From the cell containing the given text, extract its center point as [X, Y] coordinate. 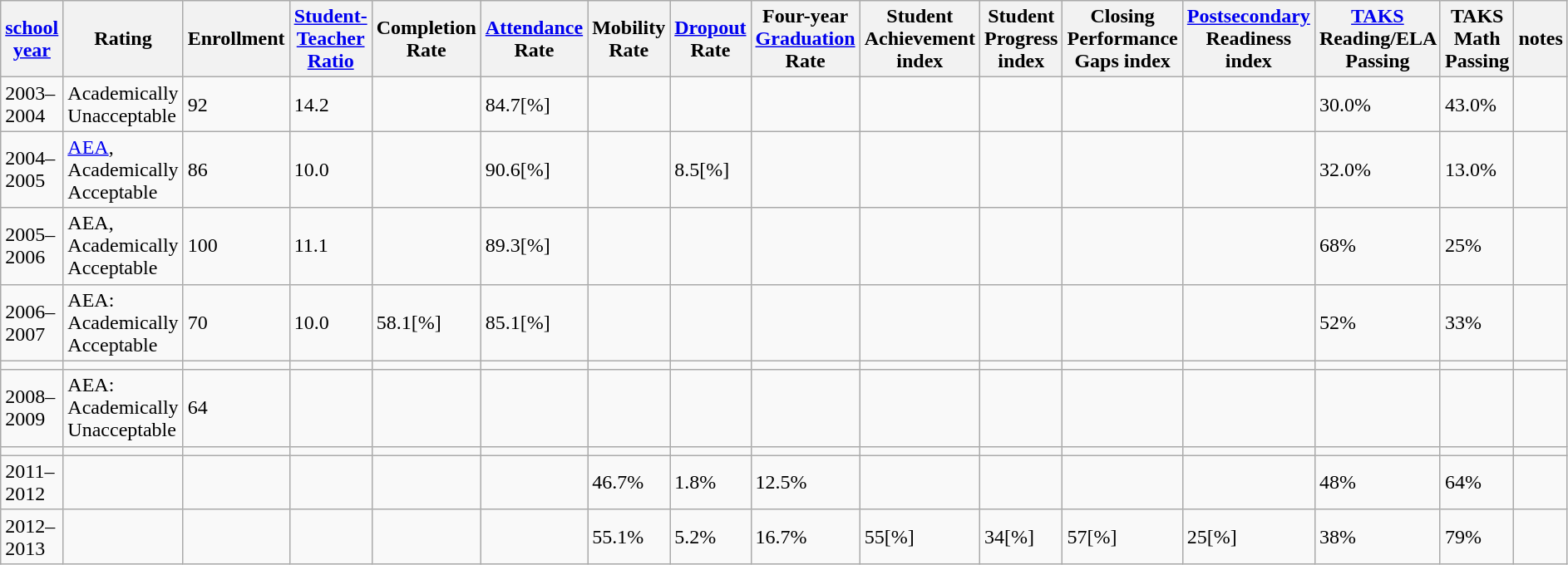
100 [236, 246]
84.7[%] [534, 105]
5.2% [710, 537]
34[%] [1021, 537]
55[%] [920, 537]
52% [1377, 322]
32.0% [1377, 169]
58.1[%] [426, 322]
48% [1377, 482]
13.0% [1477, 169]
79% [1477, 537]
90.6[%] [534, 169]
64% [1477, 482]
AEA: Academically Unacceptable [123, 408]
2005–2006 [32, 246]
12.5% [805, 482]
Academically Unacceptable [123, 105]
86 [236, 169]
Rating [123, 39]
70 [236, 322]
14.2 [331, 105]
2012–2013 [32, 537]
notes [1541, 39]
Student Progress index [1021, 39]
TAKS Math Passing [1477, 39]
2004–2005 [32, 169]
11.1 [331, 246]
85.1[%] [534, 322]
Dropout Rate [710, 39]
Postsecondary Readiness index [1249, 39]
89.3[%] [534, 246]
Completion Rate [426, 39]
64 [236, 408]
55.1% [629, 537]
38% [1377, 537]
57[%] [1122, 537]
Four-year Graduation Rate [805, 39]
school year [32, 39]
Student Achievement index [920, 39]
2003–2004 [32, 105]
68% [1377, 246]
Closing Performance Gaps index [1122, 39]
33% [1477, 322]
2008–2009 [32, 408]
Student-Teacher Ratio [331, 39]
AEA: Academically Acceptable [123, 322]
2006–2007 [32, 322]
Enrollment [236, 39]
16.7% [805, 537]
TAKS Reading/ELA Passing [1377, 39]
25[%] [1249, 537]
43.0% [1477, 105]
46.7% [629, 482]
30.0% [1377, 105]
8.5[%] [710, 169]
Mobility Rate [629, 39]
Attendance Rate [534, 39]
2011–2012 [32, 482]
92 [236, 105]
1.8% [710, 482]
25% [1477, 246]
